Scan for the cell matching the given text and deliver its (X, Y) coordinate at center. 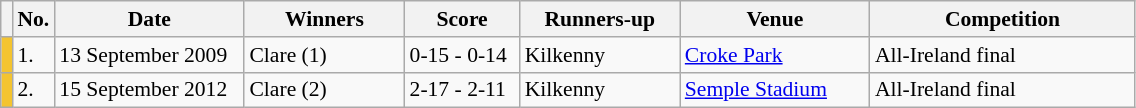
Semple Stadium (775, 90)
Score (462, 19)
Clare (1) (324, 55)
0-15 - 0-14 (462, 55)
Clare (2) (324, 90)
Venue (775, 19)
2. (33, 90)
13 September 2009 (149, 55)
Competition (1002, 19)
No. (33, 19)
15 September 2012 (149, 90)
1. (33, 55)
2-17 - 2-11 (462, 90)
Winners (324, 19)
Runners-up (600, 19)
Croke Park (775, 55)
Date (149, 19)
